Capture the cell that displays the provided text and extract its (x, y) central coordinate. 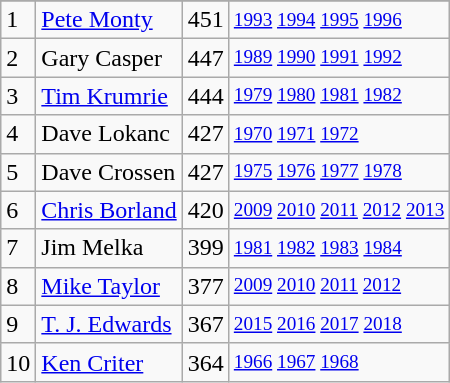
2009 2010 2011 2012 2013 (339, 210)
1 (18, 20)
Tim Krumrie (109, 96)
2 (18, 58)
444 (206, 96)
Dave Crossen (109, 172)
1981 1982 1983 1984 (339, 248)
1970 1971 1972 (339, 134)
3 (18, 96)
Chris Borland (109, 210)
364 (206, 362)
4 (18, 134)
399 (206, 248)
367 (206, 324)
2015 2016 2017 2018 (339, 324)
Jim Melka (109, 248)
1966 1967 1968 (339, 362)
Pete Monty (109, 20)
Mike Taylor (109, 286)
Gary Casper (109, 58)
7 (18, 248)
447 (206, 58)
T. J. Edwards (109, 324)
8 (18, 286)
5 (18, 172)
451 (206, 20)
6 (18, 210)
Dave Lokanc (109, 134)
Ken Criter (109, 362)
1979 1980 1981 1982 (339, 96)
2009 2010 2011 2012 (339, 286)
1989 1990 1991 1992 (339, 58)
420 (206, 210)
9 (18, 324)
1975 1976 1977 1978 (339, 172)
10 (18, 362)
1993 1994 1995 1996 (339, 20)
377 (206, 286)
